Return [X, Y] of the center of cell containing provided text 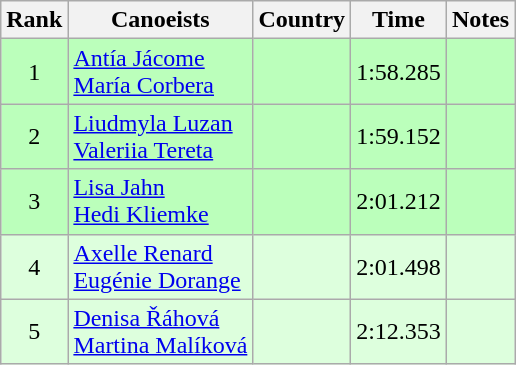
Time [399, 20]
1:58.285 [399, 72]
Lisa JahnHedi Kliemke [160, 202]
Liudmyla LuzanValeriia Tereta [160, 136]
1:59.152 [399, 136]
2:12.353 [399, 332]
1 [34, 72]
Country [302, 20]
Axelle RenardEugénie Dorange [160, 266]
4 [34, 266]
Rank [34, 20]
2 [34, 136]
Denisa ŘáhováMartina Malíková [160, 332]
2:01.498 [399, 266]
3 [34, 202]
2:01.212 [399, 202]
Canoeists [160, 20]
Notes [480, 20]
5 [34, 332]
Antía JácomeMaría Corbera [160, 72]
